Locate the cell with the specified text and output its (x, y) center coordinate. 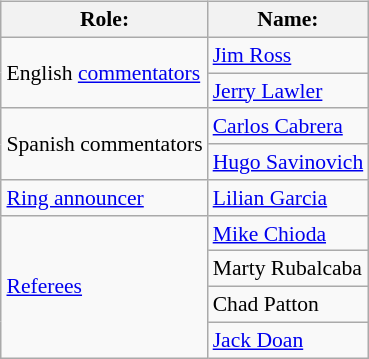
Ring announcer (104, 198)
Name: (288, 20)
Mike Chioda (288, 233)
Jim Ross (288, 55)
Jerry Lawler (288, 91)
Marty Rubalcaba (288, 269)
Chad Patton (288, 305)
Carlos Cabrera (288, 126)
Lilian Garcia (288, 198)
Role: (104, 20)
Referees (104, 286)
Hugo Savinovich (288, 162)
English commentators (104, 72)
Jack Doan (288, 340)
Spanish commentators (104, 144)
